Provide the (x, y) coordinate of the cell's center where the given text is located.  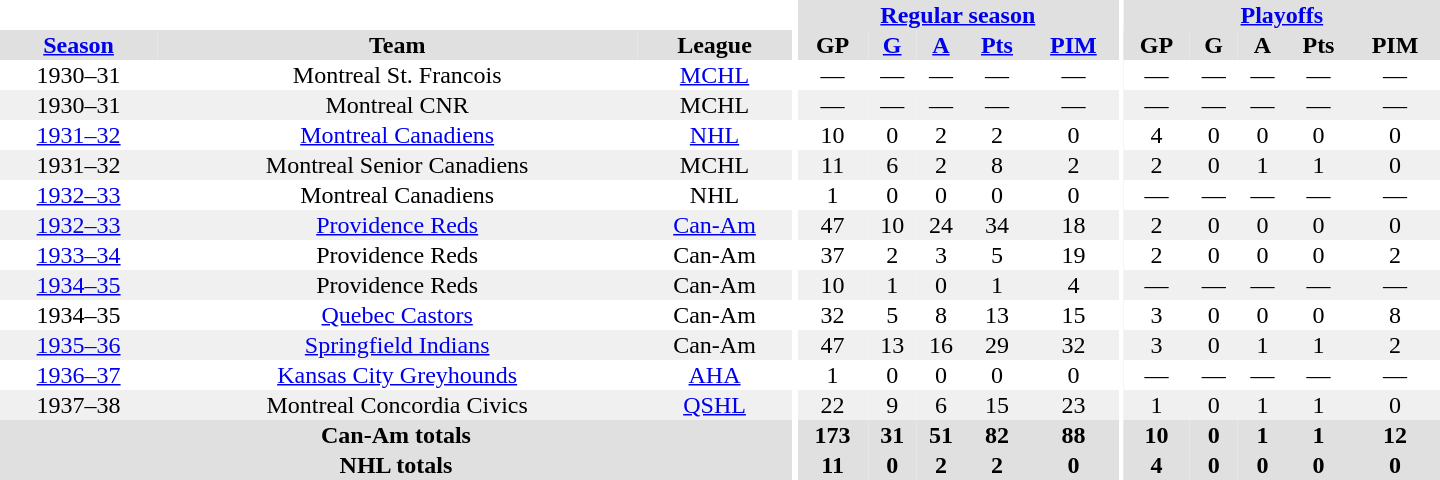
AHA (714, 375)
Springfield Indians (397, 345)
League (714, 45)
QSHL (714, 405)
22 (832, 405)
Kansas City Greyhounds (397, 375)
24 (942, 225)
173 (832, 435)
16 (942, 345)
Montreal Concordia Civics (397, 405)
Season (78, 45)
1936–37 (78, 375)
29 (996, 345)
12 (1395, 435)
34 (996, 225)
9 (892, 405)
Playoffs (1282, 15)
Montreal St. Francois (397, 75)
51 (942, 435)
Montreal Senior Canadiens (397, 165)
NHL totals (396, 465)
Can-Am totals (396, 435)
Quebec Castors (397, 315)
88 (1074, 435)
Regular season (958, 15)
Montreal CNR (397, 105)
18 (1074, 225)
23 (1074, 405)
1937–38 (78, 405)
19 (1074, 255)
82 (996, 435)
1933–34 (78, 255)
37 (832, 255)
31 (892, 435)
1935–36 (78, 345)
Team (397, 45)
